Locate the cell with the specified text and output its [x, y] center coordinate. 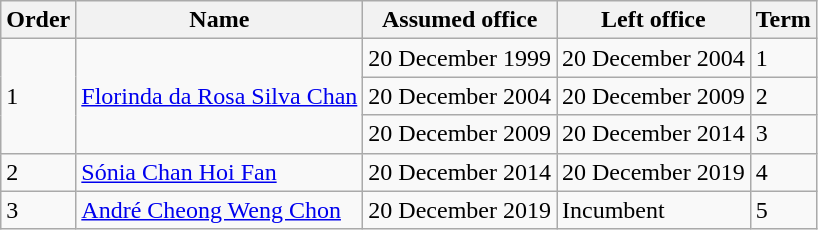
Order [38, 20]
Florinda da Rosa Silva Chan [220, 96]
20 December 1999 [460, 58]
Left office [653, 20]
André Cheong Weng Chon [220, 210]
Sónia Chan Hoi Fan [220, 172]
Assumed office [460, 20]
4 [783, 172]
Incumbent [653, 210]
Name [220, 20]
5 [783, 210]
Term [783, 20]
